Provide the [x, y] coordinate of the cell's center where the given text is located.  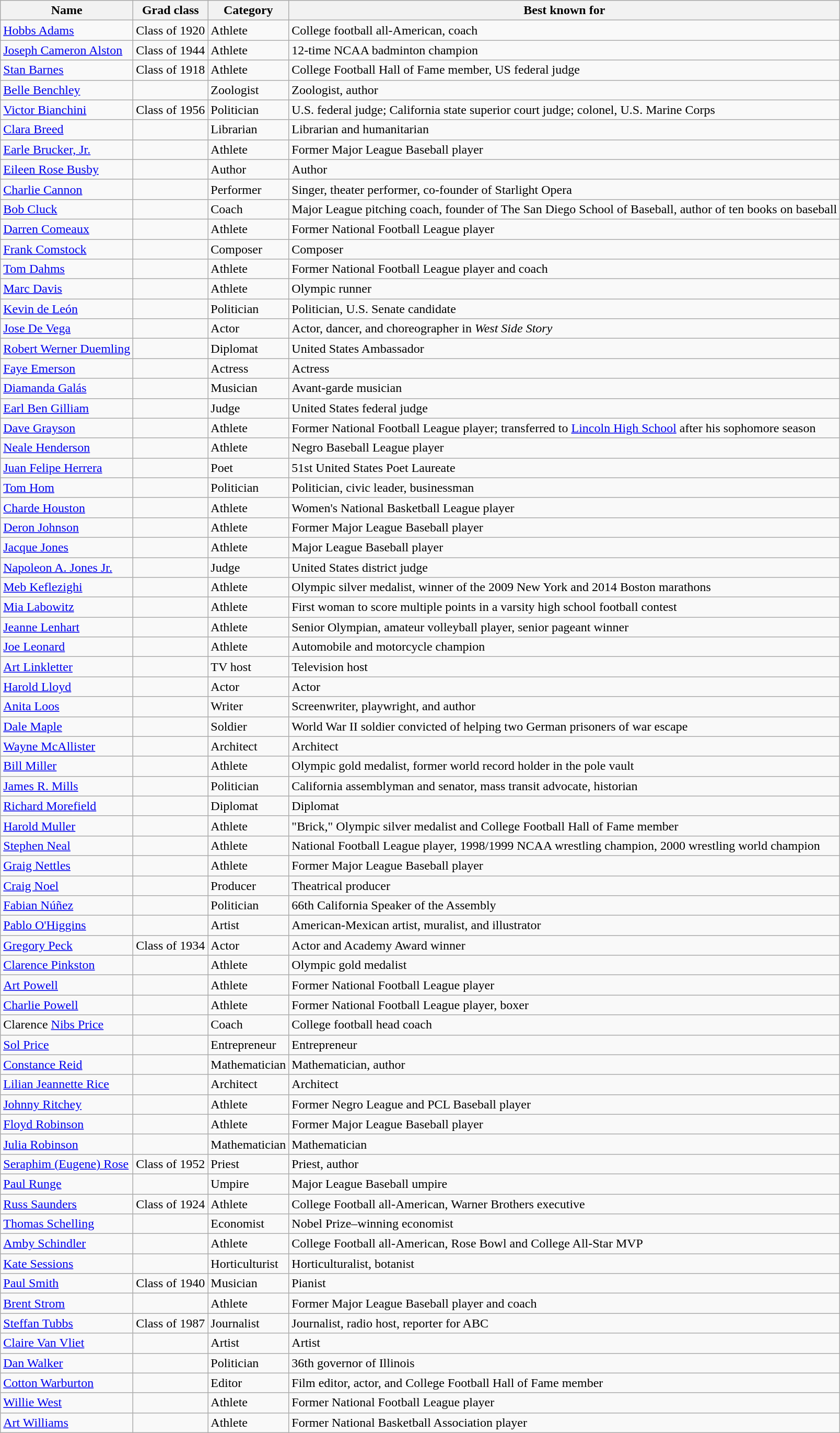
Major League pitching coach, founder of The San Diego School of Baseball, author of ten books on baseball [564, 209]
Thomas Schelling [67, 1224]
Hobbs Adams [67, 30]
Pablo O'Higgins [67, 926]
Kevin de León [67, 309]
Nobel Prize–winning economist [564, 1224]
Kate Sessions [67, 1264]
Diamanda Galás [67, 388]
Priest [249, 1164]
Clarence Nibs Price [67, 1025]
Jose De Vega [67, 329]
Film editor, actor, and College Football Hall of Fame member [564, 1383]
Meb Keflezighi [67, 587]
United States district judge [564, 567]
Class of 1987 [170, 1323]
World War II soldier convicted of helping two German prisoners of war escape [564, 726]
Women's National Basketball League player [564, 507]
Olympic gold medalist [564, 965]
Actor and Academy Award winner [564, 945]
Willie West [67, 1403]
Former National Football League player and coach [564, 269]
51st United States Poet Laureate [564, 468]
TV host [249, 667]
Dave Grayson [67, 428]
Class of 1952 [170, 1164]
Olympic runner [564, 289]
Floyd Robinson [67, 1124]
Juan Felipe Herrera [67, 468]
Poet [249, 468]
Clarence Pinkston [67, 965]
Former Negro League and PCL Baseball player [564, 1104]
Olympic silver medalist, winner of the 2009 New York and 2014 Boston marathons [564, 587]
Former National Football League player, boxer [564, 1005]
Editor [249, 1383]
Brent Strom [67, 1303]
Eileen Rose Busby [67, 169]
Category [249, 10]
Seraphim (Eugene) Rose [67, 1164]
Economist [249, 1224]
College football all-American, coach [564, 30]
Earle Brucker, Jr. [67, 149]
Senior Olympian, amateur volleyball player, senior pageant winner [564, 627]
Television host [564, 667]
Russ Saunders [67, 1204]
Deron Johnson [67, 527]
United States federal judge [564, 408]
Charde Houston [67, 507]
Journalist [249, 1323]
Art Williams [67, 1423]
Class of 1924 [170, 1204]
Harold Muller [67, 826]
Anita Loos [67, 707]
Negro Baseball League player [564, 448]
California assemblyman and senator, mass transit advocate, historian [564, 786]
Class of 1920 [170, 30]
Marc Davis [67, 289]
Gregory Peck [67, 945]
Singer, theater performer, co-founder of Starlight Opera [564, 189]
Napoleon A. Jones Jr. [67, 567]
Faye Emerson [67, 368]
Mathematician, author [564, 1065]
Lilian Jeannette Rice [67, 1084]
Performer [249, 189]
Steffan Tubbs [67, 1323]
First woman to score multiple points in a varsity high school football contest [564, 607]
Librarian [249, 130]
Claire Van Vliet [67, 1343]
Victor Bianchini [67, 110]
Zoologist, author [564, 90]
Graig Nettles [67, 865]
Charlie Powell [67, 1005]
Richard Morefield [67, 806]
Class of 1940 [170, 1284]
Major League Baseball player [564, 547]
Class of 1944 [170, 50]
Cotton Warburton [67, 1383]
College Football Hall of Fame member, US federal judge [564, 70]
Writer [249, 707]
Clara Breed [67, 130]
Soldier [249, 726]
U.S. federal judge; California state superior court judge; colonel, U.S. Marine Corps [564, 110]
Charlie Cannon [67, 189]
Former National Football League player; transferred to Lincoln High School after his sophomore season [564, 428]
Class of 1934 [170, 945]
Pianist [564, 1284]
36th governor of Illinois [564, 1363]
Theatrical producer [564, 886]
Robert Werner Duemling [67, 349]
Darren Comeaux [67, 229]
Class of 1918 [170, 70]
Tom Hom [67, 488]
Avant-garde musician [564, 388]
Constance Reid [67, 1065]
Class of 1956 [170, 110]
Mia Labowitz [67, 607]
American-Mexican artist, muralist, and illustrator [564, 926]
Major League Baseball umpire [564, 1184]
Politician, civic leader, businessman [564, 488]
Horticulturalist, botanist [564, 1264]
James R. Mills [67, 786]
United States Ambassador [564, 349]
Jacque Jones [67, 547]
Grad class [170, 10]
Joe Leonard [67, 647]
Johnny Ritchey [67, 1104]
Journalist, radio host, reporter for ABC [564, 1323]
Paul Smith [67, 1284]
Umpire [249, 1184]
Bob Cluck [67, 209]
Art Powell [67, 985]
66th California Speaker of the Assembly [564, 906]
Olympic gold medalist, former world record holder in the pole vault [564, 766]
Paul Runge [67, 1184]
Amby Schindler [67, 1244]
Joseph Cameron Alston [67, 50]
National Football League player, 1998/1999 NCAA wrestling champion, 2000 wrestling world champion [564, 846]
Bill Miller [67, 766]
Julia Robinson [67, 1144]
Automobile and motorcycle champion [564, 647]
"Brick," Olympic silver medalist and College Football Hall of Fame member [564, 826]
Librarian and humanitarian [564, 130]
Former National Basketball Association player [564, 1423]
College Football all-American, Rose Bowl and College All-Star MVP [564, 1244]
Belle Benchley [67, 90]
Jeanne Lenhart [67, 627]
Producer [249, 886]
Art Linkletter [67, 667]
Harold Lloyd [67, 687]
12-time NCAA badminton champion [564, 50]
Stephen Neal [67, 846]
Earl Ben Gilliam [67, 408]
College football head coach [564, 1025]
Politician, U.S. Senate candidate [564, 309]
Best known for [564, 10]
Sol Price [67, 1045]
Screenwriter, playwright, and author [564, 707]
Actor, dancer, and choreographer in West Side Story [564, 329]
Horticulturist [249, 1264]
Former Major League Baseball player and coach [564, 1303]
Tom Dahms [67, 269]
Fabian Núñez [67, 906]
Priest, author [564, 1164]
College Football all-American, Warner Brothers executive [564, 1204]
Frank Comstock [67, 249]
Name [67, 10]
Zoologist [249, 90]
Craig Noel [67, 886]
Dale Maple [67, 726]
Wayne McAllister [67, 746]
Dan Walker [67, 1363]
Neale Henderson [67, 448]
Stan Barnes [67, 70]
